Provide the [X, Y] coordinate of the cell's center where the given text is located.  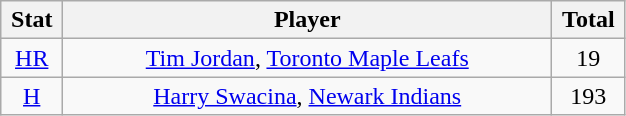
Total [588, 20]
193 [588, 96]
19 [588, 58]
H [32, 96]
Stat [32, 20]
Player [308, 20]
Harry Swacina, Newark Indians [308, 96]
HR [32, 58]
Tim Jordan, Toronto Maple Leafs [308, 58]
